From the cell containing the given text, extract its center point as [x, y] coordinate. 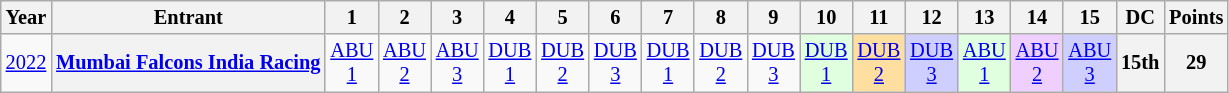
6 [616, 17]
8 [720, 17]
DC [1140, 17]
Entrant [188, 17]
Year [26, 17]
14 [1038, 17]
7 [668, 17]
11 [880, 17]
2 [404, 17]
10 [826, 17]
2022 [26, 63]
15th [1140, 63]
13 [984, 17]
9 [774, 17]
1 [352, 17]
4 [510, 17]
5 [562, 17]
Points [1196, 17]
3 [458, 17]
Mumbai Falcons India Racing [188, 63]
29 [1196, 63]
15 [1090, 17]
12 [932, 17]
